Identify which cell holds the provided text, then report its (X, Y) central coordinate. 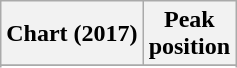
Peak position (189, 34)
Chart (2017) (72, 34)
